Determine the (x, y) coordinate at the center of the cell enclosing the given text.  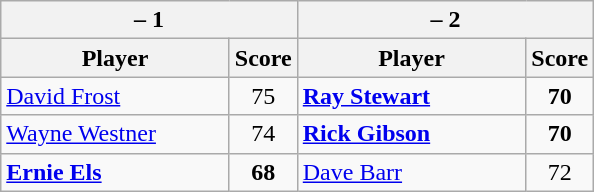
68 (263, 172)
72 (560, 172)
74 (263, 134)
75 (263, 96)
Rick Gibson (412, 134)
Ernie Els (116, 172)
Wayne Westner (116, 134)
– 2 (446, 20)
David Frost (116, 96)
– 1 (150, 20)
Ray Stewart (412, 96)
Dave Barr (412, 172)
